Capture the cell that displays the provided text and extract its (x, y) central coordinate. 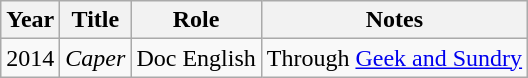
Title (96, 20)
Through Geek and Sundry (394, 58)
Year (30, 20)
Role (196, 20)
Caper (96, 58)
Doc English (196, 58)
2014 (30, 58)
Notes (394, 20)
